Scan for the cell matching the given text and deliver its (x, y) coordinate at center. 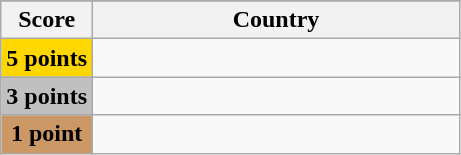
Score (47, 20)
3 points (47, 96)
Country (276, 20)
1 point (47, 134)
5 points (47, 58)
